For the text-containing cell, return its midpoint in [x, y] coordinate format. 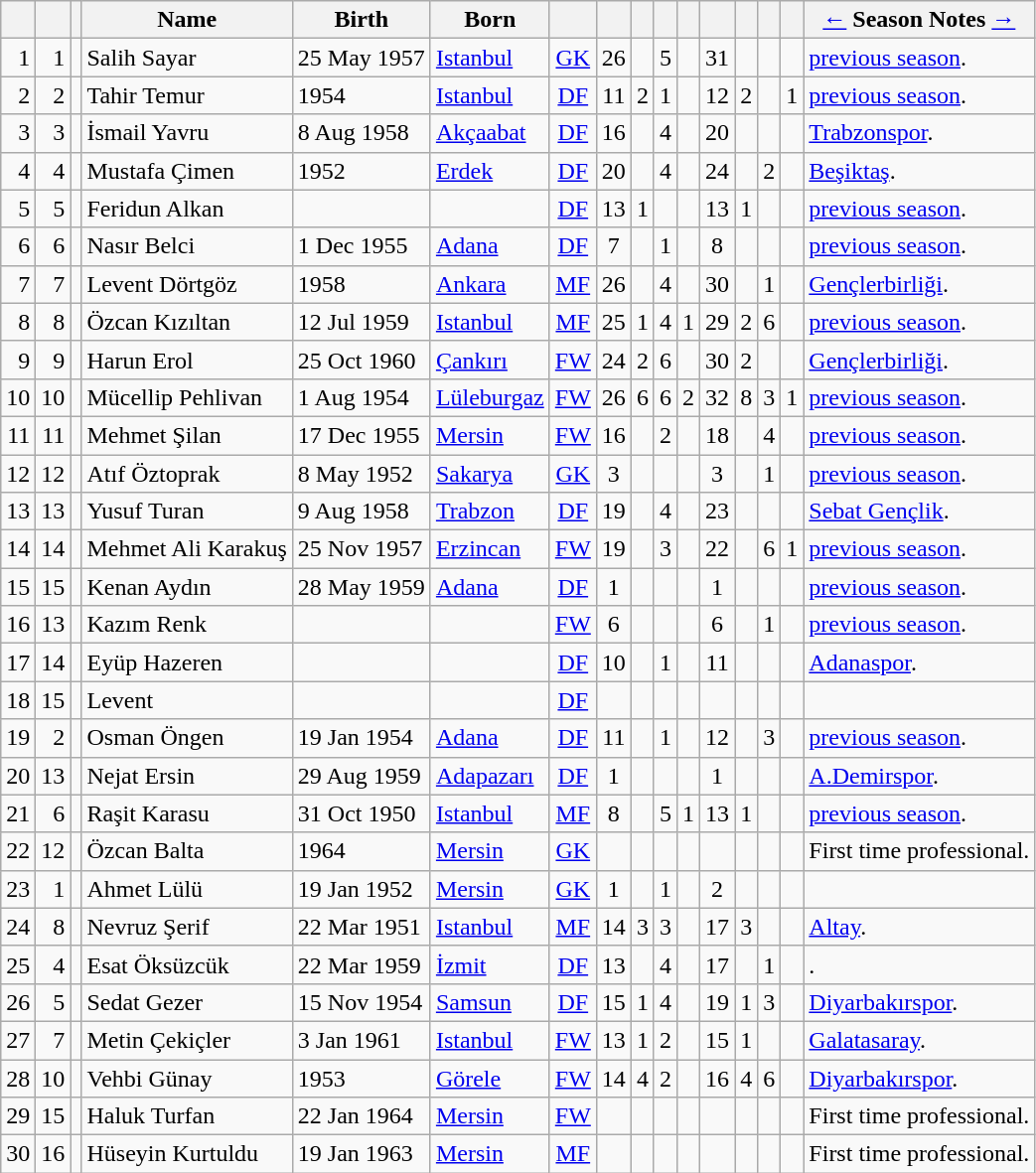
1952 [362, 171]
A.Demirspor. [920, 776]
8 May 1952 [362, 474]
17 Dec 1955 [362, 435]
31 Oct 1950 [362, 813]
Lüleburgaz [490, 397]
Mustafa Çimen [187, 171]
Altay. [920, 927]
22 Mar 1951 [362, 927]
Nejat Ersin [187, 776]
Adapazarı [490, 776]
Osman Öngen [187, 738]
9 Aug 1958 [362, 512]
Esat Öksüzcük [187, 964]
Vehbi Günay [187, 1078]
Mehmet Şilan [187, 435]
Hüseyin Kurtuldu [187, 1154]
15 Nov 1954 [362, 1002]
22 Mar 1959 [362, 964]
22 Jan 1964 [362, 1116]
Kazım Renk [187, 625]
Beşiktaş. [920, 171]
28 [18, 1078]
3 Jan 1961 [362, 1040]
İsmail Yavru [187, 133]
Görele [490, 1078]
19 Jan 1952 [362, 889]
Eyüp Hazeren [187, 662]
← Season Notes → [920, 20]
21 [18, 813]
Born [490, 20]
Sedat Gezer [187, 1002]
1 Aug 1954 [362, 397]
29 Aug 1959 [362, 776]
Raşit Karasu [187, 813]
Çankırı [490, 360]
1954 [362, 95]
Nasır Belci [187, 246]
Nevruz Şerif [187, 927]
Özcan Kızıltan [187, 322]
Ahmet Lülü [187, 889]
25 May 1957 [362, 58]
Yusuf Turan [187, 512]
Sakarya [490, 474]
Erdek [490, 171]
Özcan Balta [187, 851]
19 Jan 1954 [362, 738]
Name [187, 20]
Erzincan [490, 549]
Samsun [490, 1002]
Salih Sayar [187, 58]
25 Nov 1957 [362, 549]
Tahir Temur [187, 95]
Kenan Aydın [187, 587]
Akçaabat [490, 133]
19 Jan 1963 [362, 1154]
31 [717, 58]
Feridun Alkan [187, 209]
Sebat Gençlik. [920, 512]
1 Dec 1955 [362, 246]
27 [18, 1040]
. [920, 964]
Mücellip Pehlivan [187, 397]
Harun Erol [187, 360]
1958 [362, 284]
Levent [187, 700]
12 Jul 1959 [362, 322]
1953 [362, 1078]
Atıf Öztoprak [187, 474]
25 Oct 1960 [362, 360]
Haluk Turfan [187, 1116]
28 May 1959 [362, 587]
Trabzonspor. [920, 133]
32 [717, 397]
Mehmet Ali Karakuş [187, 549]
Levent Dörtgöz [187, 284]
1964 [362, 851]
Birth [362, 20]
Trabzon [490, 512]
8 Aug 1958 [362, 133]
Galatasaray. [920, 1040]
Metin Çekiçler [187, 1040]
Ankara [490, 284]
Adanaspor. [920, 662]
İzmit [490, 964]
